Locate the cell with the specified text and output its (x, y) center coordinate. 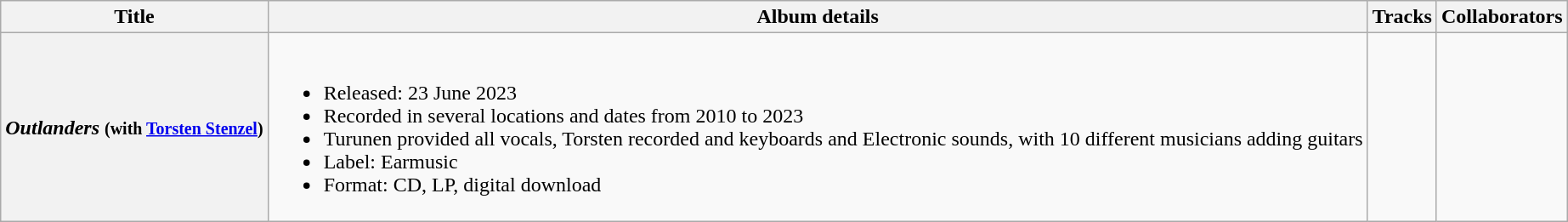
Title (134, 17)
Outlanders (with Torsten Stenzel) (134, 128)
Tracks (1402, 17)
Collaborators (1502, 17)
Album details (818, 17)
